Extract the (X, Y) coordinate from the center of the cell holding the provided text.  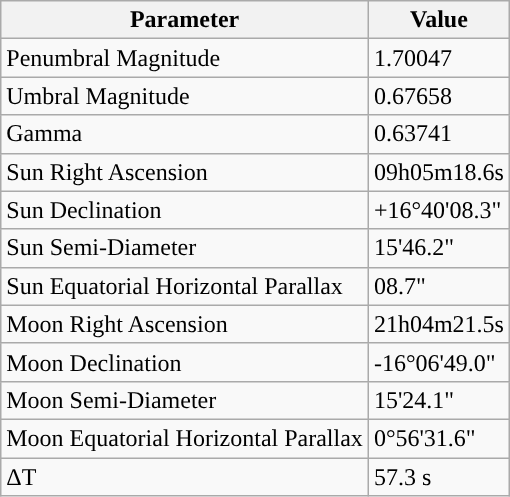
Moon Declination (185, 362)
08.7" (438, 286)
Sun Semi-Diameter (185, 248)
ΔT (185, 477)
0°56'31.6" (438, 438)
Sun Equatorial Horizontal Parallax (185, 286)
15'24.1" (438, 400)
Gamma (185, 134)
0.67658 (438, 96)
Moon Right Ascension (185, 324)
Sun Declination (185, 210)
15'46.2" (438, 248)
09h05m18.6s (438, 172)
1.70047 (438, 58)
Value (438, 20)
0.63741 (438, 134)
+16°40'08.3" (438, 210)
Moon Semi-Diameter (185, 400)
Sun Right Ascension (185, 172)
21h04m21.5s (438, 324)
Parameter (185, 20)
57.3 s (438, 477)
Umbral Magnitude (185, 96)
-16°06'49.0" (438, 362)
Penumbral Magnitude (185, 58)
Moon Equatorial Horizontal Parallax (185, 438)
